Pinpoint the cell where the given text exists, returning its [x, y] midpoint coordinate. 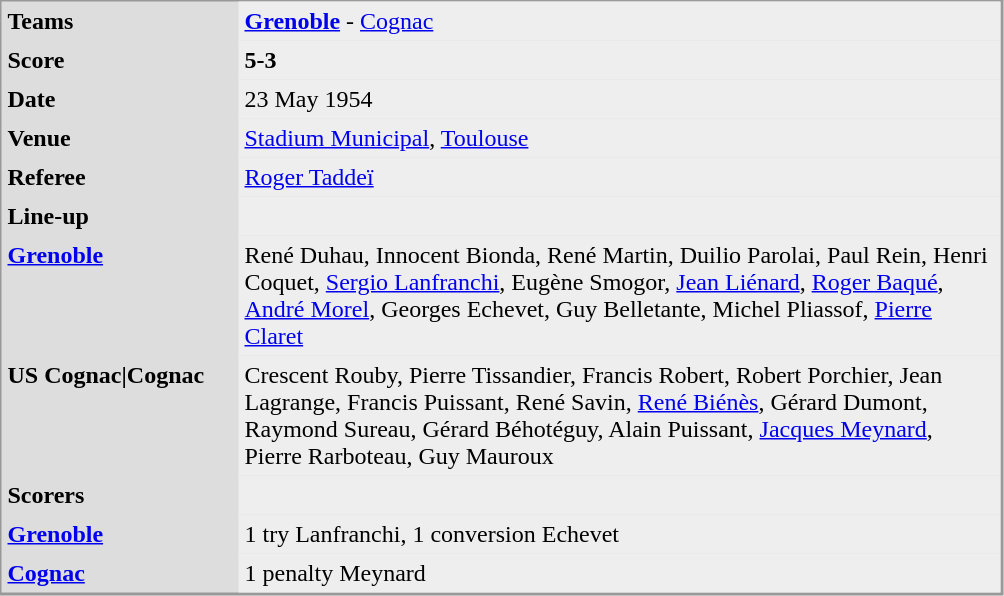
Teams [120, 22]
Roger Taddeï [619, 178]
Referee [120, 178]
Cognac [120, 574]
5-3 [619, 60]
23 May 1954 [619, 100]
Venue [120, 138]
1 penalty Meynard [619, 574]
Stadium Municipal, Toulouse [619, 138]
Line-up [120, 216]
Score [120, 60]
Scorers [120, 496]
US Cognac|Cognac [120, 416]
1 try Lanfranchi, 1 conversion Echevet [619, 534]
Date [120, 100]
Grenoble - Cognac [619, 22]
